Extract the (x, y) coordinate from the center of the cell holding the provided text.  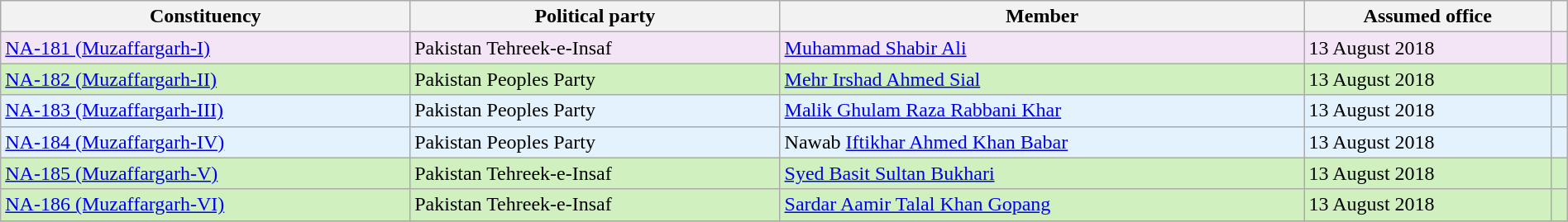
Mehr Irshad Ahmed Sial (1042, 79)
NA-182 (Muzaffargarh-II) (205, 79)
NA-185 (Muzaffargarh-V) (205, 173)
Member (1042, 17)
Constituency (205, 17)
Malik Ghulam Raza Rabbani Khar (1042, 111)
Nawab Iftikhar Ahmed Khan Babar (1042, 142)
Assumed office (1427, 17)
NA-184 (Muzaffargarh-IV) (205, 142)
Syed Basit Sultan Bukhari (1042, 173)
NA-186 (Muzaffargarh-VI) (205, 205)
Political party (595, 17)
Muhammad Shabir Ali (1042, 48)
Sardar Aamir Talal Khan Gopang (1042, 205)
NA-181 (Muzaffargarh-I) (205, 48)
NA-183 (Muzaffargarh-III) (205, 111)
